Determine the (X, Y) coordinate at the center of the cell enclosing the given text.  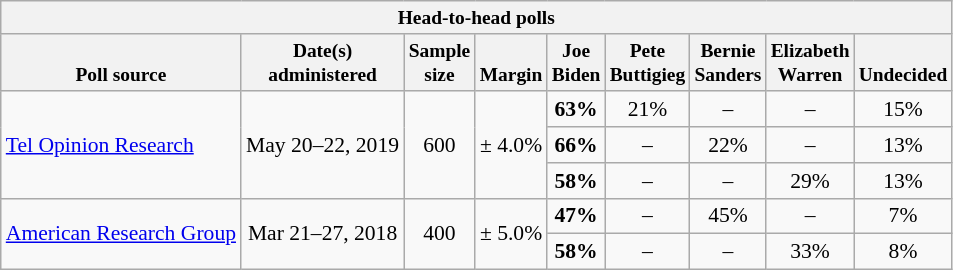
BernieSanders (728, 62)
Undecided (903, 62)
± 4.0% (511, 146)
47% (576, 216)
JoeBiden (576, 62)
Tel Opinion Research (121, 146)
Poll source (121, 62)
Mar 21–27, 2018 (322, 234)
29% (810, 181)
33% (810, 252)
Head-to-head polls (476, 18)
66% (576, 145)
Samplesize (440, 62)
PeteButtigieg (648, 62)
400 (440, 234)
ElizabethWarren (810, 62)
7% (903, 216)
Date(s)administered (322, 62)
21% (648, 110)
± 5.0% (511, 234)
8% (903, 252)
May 20–22, 2019 (322, 146)
600 (440, 146)
45% (728, 216)
Margin (511, 62)
15% (903, 110)
22% (728, 145)
63% (576, 110)
American Research Group (121, 234)
